Detect which cell encompasses the target text, then output its [X, Y] center coordinate. 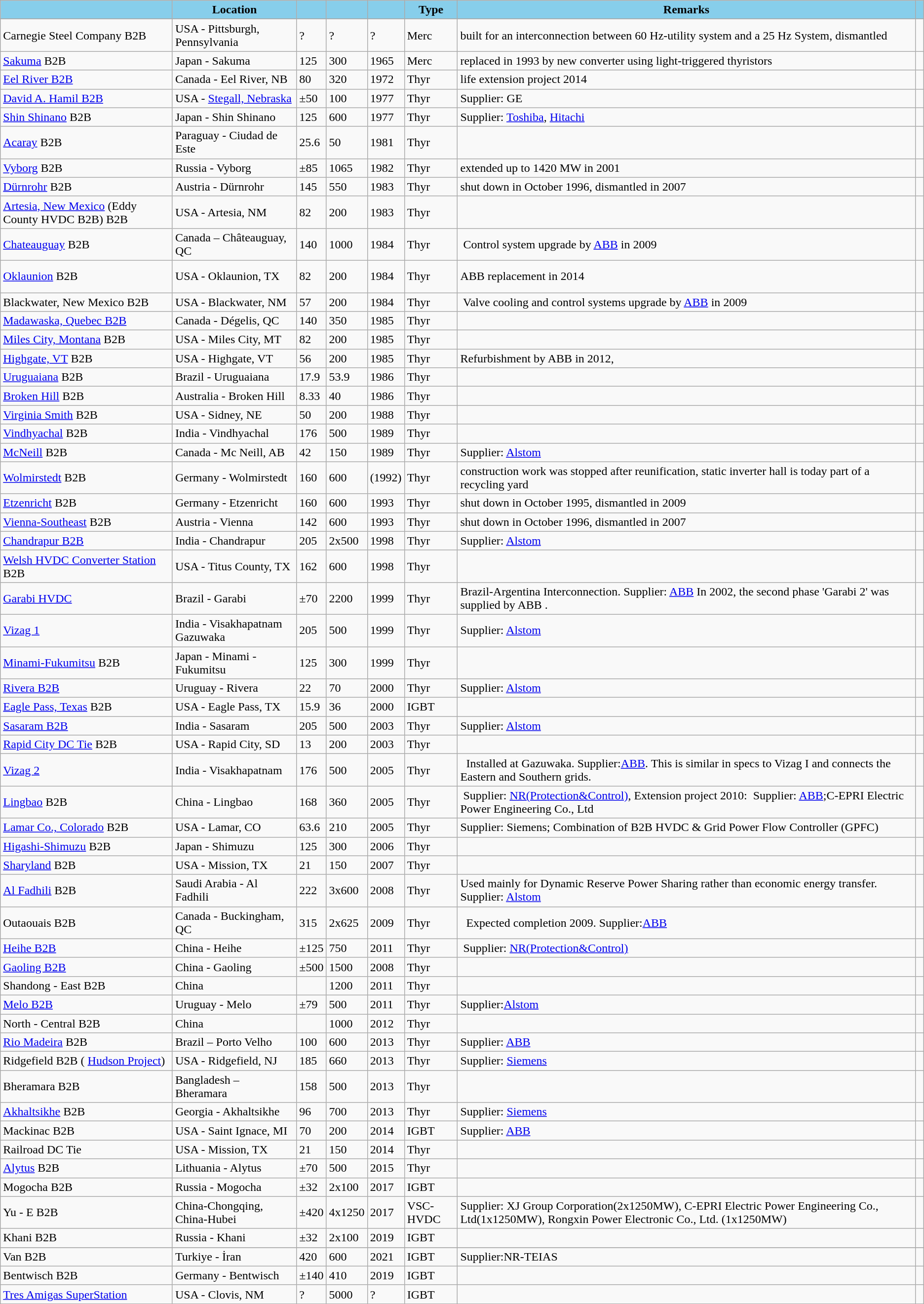
Highgate, VT B2B [87, 358]
Vyborg B2B [87, 168]
Installed at Gazuwaka. Supplier:ABB. This is similar in specs to Vizag I and connects the Eastern and Southern grids. [686, 770]
USA - Rapid City, SD [234, 745]
1065 [346, 168]
Canada – Châteauguay, QC [234, 244]
145 [311, 187]
India - Sasaram [234, 726]
210 [346, 828]
Lingbao B2B [87, 802]
Heihe B2B [87, 948]
USA - Blackwater, NM [234, 302]
Supplier: Toshiba, Hitachi [686, 117]
2021 [386, 1257]
36 [346, 707]
Gaoling B2B [87, 967]
Shandong - East B2B [87, 986]
162 [311, 566]
15.9 [311, 707]
Eel River B2B [87, 79]
Canada - Mc Neill, AB [234, 452]
India - Visakhapatnam [234, 770]
VSC-HVDC [431, 1213]
Supplier: NR(Protection&Control), Extension project 2010: Supplier: ABB;C-EPRI Electric Power Engineering Co., Ltd [686, 802]
Chandrapur B2B [87, 541]
168 [311, 802]
Lamar Co., Colorado B2B [87, 828]
Supplier: Siemens; Combination of B2B HVDC & Grid Power Flow Controller (GPFC) [686, 828]
Japan - Shimuzu [234, 846]
Russia - Mogocha [234, 1187]
McNeill B2B [87, 452]
360 [346, 802]
Rapid City DC Tie B2B [87, 745]
Virginia Smith B2B [87, 415]
2200 [346, 598]
Al Fadhili B2B [87, 891]
China - Gaoling [234, 967]
±85 [311, 168]
China-Chongqing, China-Hubei [234, 1213]
Khani B2B [87, 1238]
Russia - Vyborg [234, 168]
±420 [311, 1213]
Supplier:Alstom [686, 1004]
2x500 [346, 541]
Eagle Pass, Texas B2B [87, 707]
Uruguay - Rivera [234, 688]
1500 [346, 967]
750 [346, 948]
320 [346, 79]
Wolmirstedt B2B [87, 478]
India - Visakhapatnam Gazuwaka [234, 630]
8.33 [311, 396]
222 [311, 891]
Valve cooling and control systems upgrade by ABB in 2009 [686, 302]
Mogocha B2B [87, 1187]
Austria - Dürnrohr [234, 187]
Vizag 2 [87, 770]
2006 [386, 846]
Etzenricht B2B [87, 503]
Vienna-Southeast B2B [87, 522]
Yu - E B2B [87, 1213]
Chateauguay B2B [87, 244]
Expected completion 2009. Supplier:ABB [686, 922]
Japan - Minami - Fukumitsu [234, 663]
shut down in October 1995, dismantled in 2009 [686, 503]
Type [431, 10]
57 [311, 302]
Welsh HVDC Converter Station B2B [87, 566]
Supplier:NR-TEIAS [686, 1257]
2012 [386, 1024]
550 [346, 187]
410 [346, 1275]
2007 [386, 865]
1981 [386, 142]
±140 [311, 1275]
Refurbishment by ABB in 2012, [686, 358]
USA - Clovis, NM [234, 1294]
13 [311, 745]
2015 [386, 1168]
North - Central B2B [87, 1024]
Tres Amigas SuperStation [87, 1294]
USA - Eagle Pass, TX [234, 707]
Lithuania - Alytus [234, 1168]
Russia - Khani [234, 1238]
56 [311, 358]
3x600 [346, 891]
±125 [311, 948]
Germany - Etzenricht [234, 503]
Canada - Dégelis, QC [234, 321]
Brazil-Argentina Interconnection. Supplier: ABB In 2002, the second phase 'Garabi 2' was supplied by ABB . [686, 598]
Mackinac B2B [87, 1131]
40 [346, 396]
4x1250 [346, 1213]
USA - Highgate, VT [234, 358]
India - Chandrapur [234, 541]
660 [346, 1061]
96 [311, 1112]
5000 [346, 1294]
Uruguay - Melo [234, 1004]
USA - Lamar, CO [234, 828]
350 [346, 321]
extended up to 1420 MW in 2001 [686, 168]
Vindhyachal B2B [87, 434]
Canada - Buckingham, QC [234, 922]
Railroad DC Tie [87, 1149]
Ridgefield B2B ( Hudson Project) [87, 1061]
1200 [346, 986]
2x625 [346, 922]
Alytus B2B [87, 1168]
Outaouais B2B [87, 922]
Remarks [686, 10]
Control system upgrade by ABB in 2009 [686, 244]
Bheramara B2B [87, 1086]
replaced in 1993 by new converter using light-triggered thyristors [686, 61]
Dürnrohr B2B [87, 187]
Blackwater, New Mexico B2B [87, 302]
Garabi HVDC [87, 598]
Used mainly for Dynamic Reserve Power Sharing rather than economic energy transfer. Supplier: Alstom [686, 891]
142 [311, 522]
Acaray B2B [87, 142]
China - Heihe [234, 948]
USA - Miles City, MT [234, 340]
Germany - Bentwisch [234, 1275]
Germany - Wolmirstedt [234, 478]
Van B2B [87, 1257]
±79 [311, 1004]
1972 [386, 79]
Canada - Eel River, NB [234, 79]
53.9 [346, 377]
22 [311, 688]
1982 [386, 168]
Higashi-Shimuzu B2B [87, 846]
25.6 [311, 142]
1965 [386, 61]
Sakuma B2B [87, 61]
2009 [386, 922]
Turkiye - İran [234, 1257]
Melo B2B [87, 1004]
USA - Titus County, TX [234, 566]
Location [234, 10]
Brazil - Garabi [234, 598]
Austria - Vienna [234, 522]
construction work was stopped after reunification, static inverter hall is today part of a recycling yard [686, 478]
Japan - Shin Shinano [234, 117]
Carnegie Steel Company B2B [87, 36]
USA - Oklaunion, TX [234, 277]
Brazil – Porto Velho [234, 1042]
420 [311, 1257]
Georgia - Akhaltsikhe [234, 1112]
Supplier: NR(Protection&Control) [686, 948]
Sharyland B2B [87, 865]
China - Lingbao [234, 802]
Shin Shinano B2B [87, 117]
Oklaunion B2B [87, 277]
USA - Pittsburgh, Pennsylvania [234, 36]
158 [311, 1086]
Supplier: GE [686, 98]
Minami-Fukumitsu B2B [87, 663]
Broken Hill B2B [87, 396]
USA - Stegall, Nebraska [234, 98]
Paraguay - Ciudad de Este [234, 142]
42 [311, 452]
Rio Madeira B2B [87, 1042]
Saudi Arabia - Al Fadhili [234, 891]
Japan - Sakuma [234, 61]
1988 [386, 415]
Bentwisch B2B [87, 1275]
Supplier: XJ Group Corporation(2x1250MW), C-EPRI Electric Power Engineering Co., Ltd(1x1250MW), Rongxin Power Electronic Co., Ltd. (1x1250MW) [686, 1213]
Miles City, Montana B2B [87, 340]
Brazil - Uruguaiana [234, 377]
80 [311, 79]
built for an interconnection between 60 Hz-utility system and a 25 Hz System, dismantled [686, 36]
USA - Saint Ignace, MI [234, 1131]
USA - Ridgefield, NJ [234, 1061]
Madawaska, Quebec B2B [87, 321]
Artesia, New Mexico (Eddy County HVDC B2B) B2B [87, 212]
life extension project 2014 [686, 79]
315 [311, 922]
Uruguaiana B2B [87, 377]
David A. Hamil B2B [87, 98]
Bangladesh – Bheramara [234, 1086]
Sasaram B2B [87, 726]
India - Vindhyachal [234, 434]
63.6 [311, 828]
±500 [311, 967]
Vizag 1 [87, 630]
Australia - Broken Hill [234, 396]
Rivera B2B [87, 688]
17.9 [311, 377]
700 [346, 1112]
ABB replacement in 2014 [686, 277]
USA - Artesia, NM [234, 212]
Akhaltsikhe B2B [87, 1112]
(1992) [386, 478]
185 [311, 1061]
USA - Sidney, NE [234, 415]
±50 [311, 98]
